Capture the cell that displays the provided text and extract its [X, Y] central coordinate. 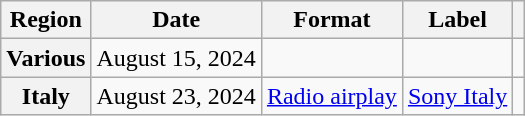
Label [457, 20]
August 23, 2024 [176, 96]
Region [46, 20]
Italy [46, 96]
Date [176, 20]
Format [332, 20]
Radio airplay [332, 96]
Sony Italy [457, 96]
Various [46, 58]
August 15, 2024 [176, 58]
